Return (X, Y) of the center of cell containing provided text 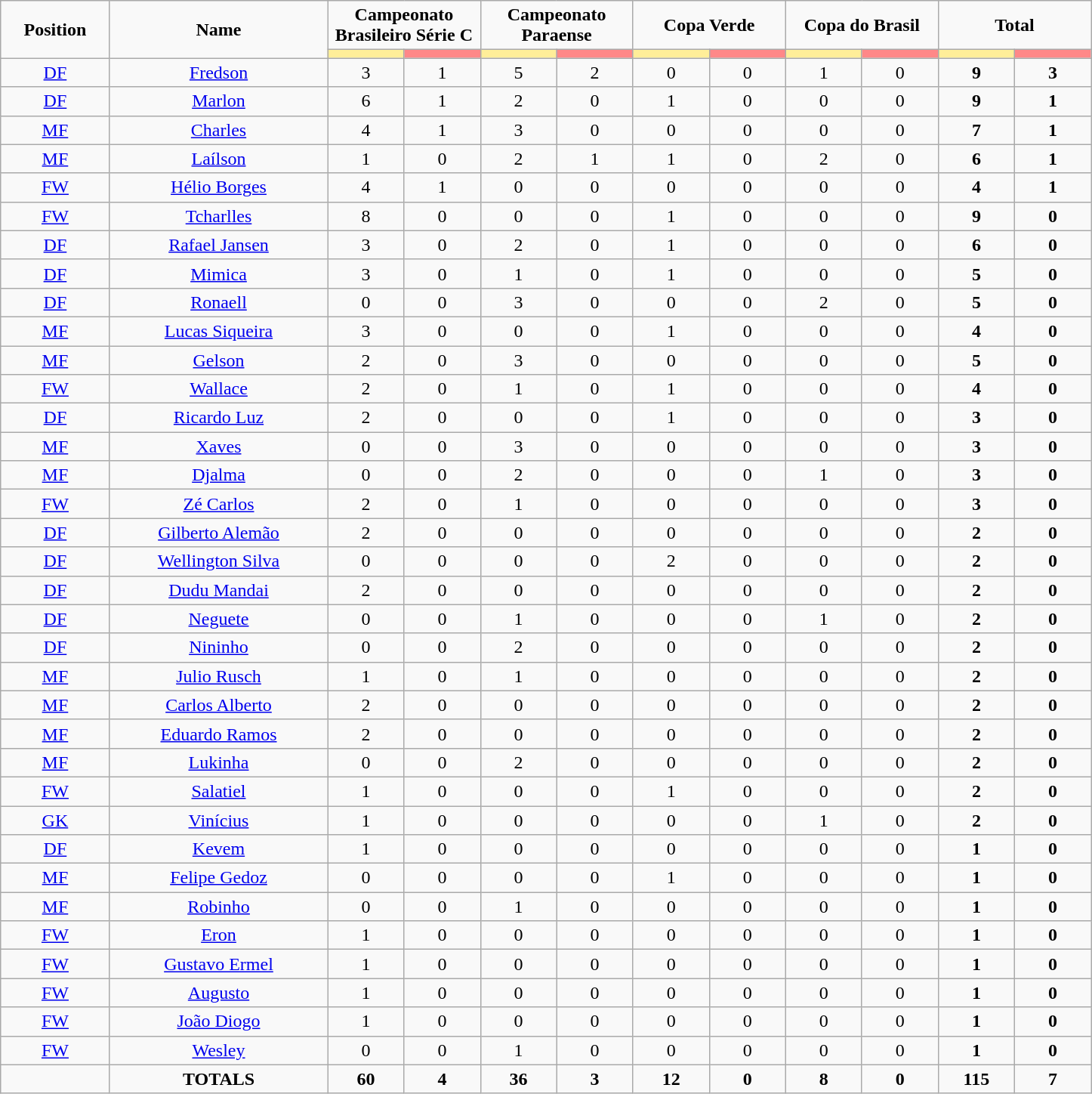
Wallace (219, 389)
GK (55, 820)
Wesley (219, 1050)
Laílson (219, 159)
Robinho (219, 907)
Gilberto Alemão (219, 533)
Name (219, 29)
Lukinha (219, 762)
Eduardo Ramos (219, 734)
Djalma (219, 475)
Neguete (219, 619)
Gelson (219, 360)
Felipe Gedoz (219, 878)
Dudu Mandai (219, 590)
Ricardo Luz (219, 418)
TOTALS (219, 1079)
Tcharlles (219, 216)
Eron (219, 935)
12 (671, 1079)
João Diogo (219, 1021)
Hélio Borges (219, 187)
Copa do Brasil (862, 26)
Carlos Alberto (219, 705)
115 (976, 1079)
Charles (219, 130)
Wellington Silva (219, 561)
Nininho (219, 647)
Gustavo Ermel (219, 964)
Julio Rusch (219, 676)
Ronaell (219, 302)
Zé Carlos (219, 504)
Total (1014, 26)
Xaves (219, 447)
Campeonato Brasileiro Série C (404, 26)
Copa Verde (709, 26)
36 (518, 1079)
Salatiel (219, 791)
Mimica (219, 273)
Lucas Siqueira (219, 331)
Kevem (219, 849)
Fredson (219, 73)
Position (55, 29)
Marlon (219, 101)
Augusto (219, 993)
60 (366, 1079)
Rafael Jansen (219, 245)
Vinícius (219, 820)
Campeonato Paraense (557, 26)
